From the cell containing the given text, extract its center point as [x, y] coordinate. 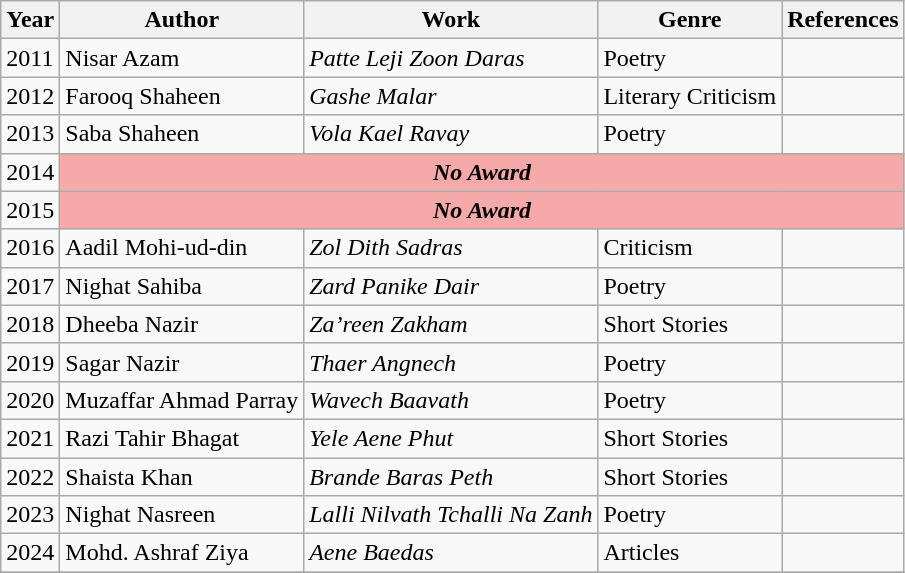
Literary Criticism [690, 96]
Criticism [690, 248]
2016 [30, 248]
2017 [30, 286]
Aene Baedas [451, 553]
References [844, 20]
Author [182, 20]
2021 [30, 438]
2018 [30, 324]
2015 [30, 210]
Shaista Khan [182, 477]
Nighat Sahiba [182, 286]
Razi Tahir Bhagat [182, 438]
Sagar Nazir [182, 362]
Mohd. Ashraf Ziya [182, 553]
Brande Baras Peth [451, 477]
2012 [30, 96]
2014 [30, 172]
Thaer Angnech [451, 362]
Zard Panike Dair [451, 286]
Work [451, 20]
Vola Kael Ravay [451, 134]
Gashe Malar [451, 96]
2022 [30, 477]
Za’reen Zakham [451, 324]
2013 [30, 134]
Muzaffar Ahmad Parray [182, 400]
Aadil Mohi-ud-din [182, 248]
Lalli Nilvath Tchalli Na Zanh [451, 515]
Zol Dith Sadras [451, 248]
2020 [30, 400]
2019 [30, 362]
Patte Leji Zoon Daras [451, 58]
Nighat Nasreen [182, 515]
Dheeba Nazir [182, 324]
Farooq Shaheen [182, 96]
Year [30, 20]
Genre [690, 20]
2011 [30, 58]
Yele Aene Phut [451, 438]
2024 [30, 553]
Articles [690, 553]
Wavech Baavath [451, 400]
2023 [30, 515]
Nisar Azam [182, 58]
Saba Shaheen [182, 134]
